Provide the [x, y] coordinate of the cell's center where the given text is located.  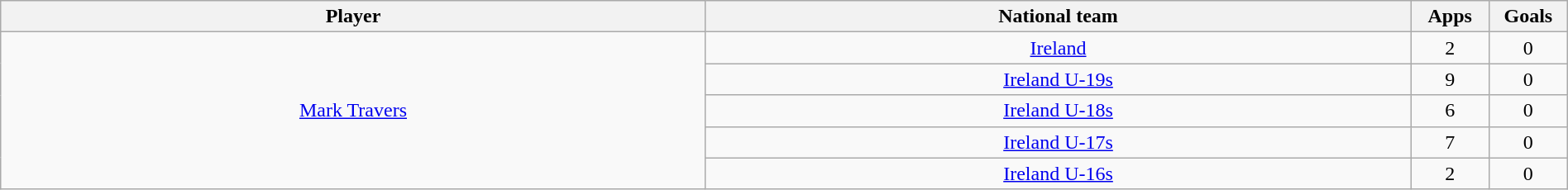
Ireland U-18s [1059, 111]
6 [1451, 111]
9 [1451, 79]
Ireland [1059, 48]
7 [1451, 142]
Mark Travers [354, 111]
National team [1059, 17]
Ireland U-19s [1059, 79]
Apps [1451, 17]
Player [354, 17]
Goals [1528, 17]
Ireland U-17s [1059, 142]
Ireland U-16s [1059, 173]
